Search for the cell housing the specified text and yield its [x, y] center coordinate. 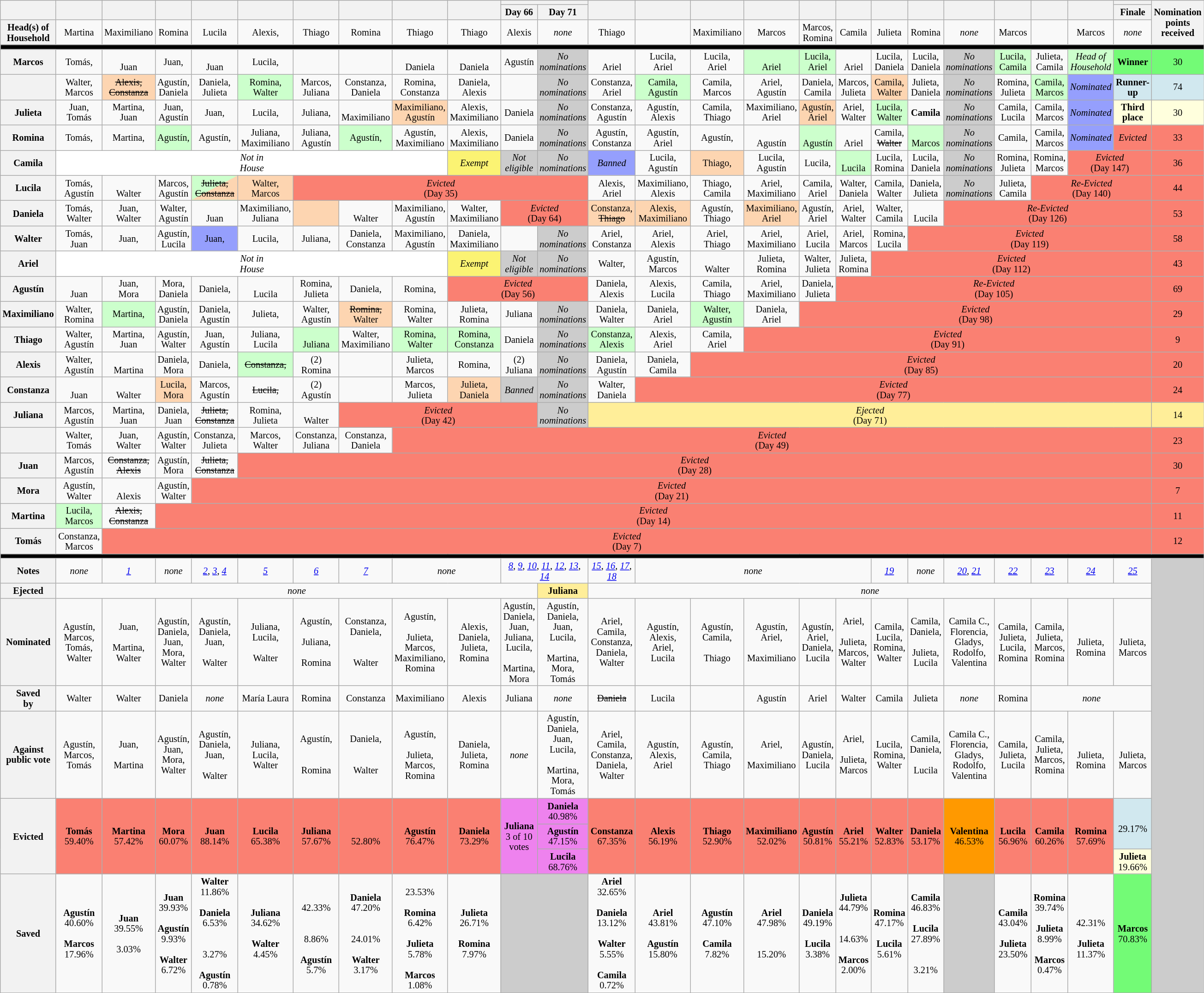
Walter,Romina [79, 314]
23.53%Romina6.42%Julieta5.78%Marcos1.08% [420, 933]
Ariel,Thiago [717, 238]
Re-Evicted(Day 140) [1092, 188]
Alexis,Daniela,Julieta,Romina [474, 642]
Juliana3 of 10votes [519, 836]
No nominations [563, 415]
Julieta, [265, 314]
Mora [29, 491]
58 [1178, 238]
Agustín,Ariel,Maximiliano [772, 642]
Juan,Martina [128, 754]
Notes [29, 570]
Head(s) of Household [29, 32]
Agustín,Daniela,Juan,Mora,Walter [174, 642]
5 [265, 570]
Marcos,Juliana [316, 87]
6 [316, 570]
Agustín,Constanza [612, 138]
Agustín,Marcos [663, 264]
Agustín,Mora [174, 465]
Day 66 [519, 12]
Savedby [29, 699]
Thiago,Camila [717, 188]
Agustín,Romina [316, 754]
Agustín,Lucila [174, 238]
Agustín,Maximiliano [420, 138]
Camila46.83%Lucila27.89%3.21% [926, 933]
2, 3, 4 [215, 570]
Evicted(Day 91) [947, 340]
Camila60.26% [1049, 836]
Juliana34.62%Walter4.45% [265, 933]
Ariel55.21% [853, 836]
Runner-up [1132, 87]
Agustín,Julieta,Marcos,Romina [420, 754]
Constanza,Thiago [612, 213]
Walter,Camila [889, 213]
Lucila,Camila [1012, 62]
Agustín,Juliana,Romina [316, 642]
Evicted(Day 85) [921, 365]
Camila,Julieta,Lucila,Romina [1012, 642]
Evicted(Day 21) [671, 491]
Juliana,Agustín [316, 138]
19 [889, 570]
Walter11.86%Daniela6.53%3.27%Agustín0.78% [215, 933]
Thiago52.90% [717, 836]
Re-Evicted(Day 126) [1048, 213]
Evicted(Day 7) [627, 541]
Tomás,Walter [79, 213]
Evicted(Day 77) [893, 389]
Julieta26.71%Romina7.97% [474, 933]
Daniela,Maximiliano [474, 238]
Agustín47.10%Camila7.82% [717, 933]
Evicted(Day 28) [695, 465]
Juan,Tomás [79, 113]
Ariel,Lucila [818, 238]
Walter, [612, 264]
Juliana57.67% [316, 836]
Ariel43.81%Agustín15.80% [663, 933]
Daniela73.29% [474, 836]
Daniela,Constanza [365, 238]
Camila,Agustín [663, 87]
Lucila,Mora [174, 389]
Juan,Martina,Walter [128, 642]
20, 21 [969, 570]
(2) Romina [316, 365]
Ariel,Marcos [853, 238]
Agustín,Marcos,Tomás,Walter [79, 642]
Mora,Daniela [174, 289]
Romina47.17%Lucila5.61% [889, 933]
Agustín47.15% [563, 836]
Camila43.04%Julieta23.50% [1012, 933]
Ariel,Julieta,Marcos,Walter [853, 642]
Daniela,Julieta,Romina [474, 754]
Evicted(Day 49) [772, 440]
14 [1178, 415]
Ariel,Julieta,Marcos [853, 754]
Agustín,Julieta,Marcos,Maximiliano,Romina [420, 642]
Thiago, [717, 162]
Day 71 [563, 12]
Lucila,Walter [889, 113]
Camila,Daniela,Lucila [926, 754]
Constanza,Agustín [612, 113]
29.17% [1132, 823]
Lucila68.76% [563, 861]
8, 9, 10, 11, 12, 13, 14 [545, 570]
Third place [1132, 113]
Ejected [29, 591]
Juliana,Maximiliano [265, 138]
Camila,Lucila [1012, 113]
Maximiliano,Alexis [663, 188]
Ariel,Alexis [663, 238]
Constanza67.35% [612, 836]
Lucila,Romina,Walter [889, 754]
Ejected(Day 71) [870, 415]
42.33%8.86%Agustín5.7% [316, 933]
Daniela,Mora [174, 365]
Marcos,Walter [265, 440]
29 [1178, 314]
Marcos,Romina [818, 32]
Evicted(Day 56) [518, 289]
11 [1178, 516]
Maximiliano52.02% [772, 836]
(2) Juliana [519, 365]
Agustín,Marcos,Tomás [79, 754]
Tomás [29, 541]
Lucila65.38% [265, 836]
Againstpublic vote [29, 754]
María Laura [265, 699]
43 [1178, 264]
33 [1178, 138]
Juan39.55%3.03% [128, 933]
Finale [1132, 12]
(2) Agustín [316, 389]
Valentina46.53% [969, 836]
Agustín,Alexis [663, 113]
Juan39.93%Agustín9.93%Walter6.72% [174, 933]
Ariel,Constanza [612, 238]
Juan88.14% [215, 836]
22 [1012, 570]
Constanza,Daniela,Walter [365, 642]
Camila,Julieta,Lucila [1012, 754]
Romina,Lucila [889, 238]
Daniela47.20%24.01%Walter3.17% [365, 933]
Agustín,Thiago [717, 213]
Daniela49.19%Lucila3.38% [818, 933]
Walter52.83% [889, 836]
Evicted(Day 14) [653, 516]
Ariel47.98%15.20% [772, 933]
Maximiliano,Juliana [265, 213]
Evicted(Day 119) [1030, 238]
Lucila,Romina [889, 162]
44 [1178, 188]
20 [1178, 365]
Romina,Marcos [1049, 162]
Camila, [1012, 138]
Agustín,Daniela,Lucila [818, 754]
Evicted(Day 147) [1110, 162]
Julieta19.66% [1132, 861]
Daniela40.98% [563, 811]
Winner [1132, 62]
Daniela,Juan [174, 415]
52.80% [365, 836]
Ariel,Agustín [772, 87]
Constanza,Marcos [79, 541]
Ariel32.65%Daniela13.12%Walter5.55%Camila0.72% [612, 933]
Mora60.07% [174, 836]
Agustín50.81% [818, 836]
Romina57.69% [1091, 836]
25 [1132, 570]
Camila,Lucila,Romina,Walter [889, 642]
Saved [29, 933]
Agustín,Daniela,Juan,Juliana,Lucila,Martina,Mora [519, 642]
Re-Evicted(Day 105) [994, 289]
Constanza,Julieta [215, 440]
1 [128, 570]
Tomás,Juan [79, 238]
Alexis56.19% [663, 836]
Alexis,Lucila [663, 289]
Martina57.42% [128, 836]
Juliana,Lucila [265, 340]
Lucila56.96% [1012, 836]
Juan,Mora [128, 289]
Agustín40.60%Marcos17.96% [79, 933]
Walter,Tomás [79, 440]
Camila,Daniela,Julieta,Lucila [926, 642]
Constanza,Juliana [316, 440]
Lucila,Marcos [79, 516]
Evicted(Day 42) [438, 415]
Agustín,Alexis,Ariel [663, 754]
Agustín,Ariel,Daniela,Lucila [818, 642]
53 [1178, 213]
Daniela53.17% [926, 836]
15, 16, 17, 18 [612, 570]
36 [1178, 162]
Julieta44.79%14.63%Marcos2.00% [853, 933]
Head ofHousehold [1091, 62]
42.31%Julieta11.37% [1091, 933]
9 [1178, 340]
Nomination points received [1178, 22]
Evicted(Day 98) [976, 314]
69 [1178, 289]
Julieta, Constanza [215, 188]
Constanza, [265, 365]
Evicted(Day 35) [441, 188]
Tomás,Agustín [79, 188]
Agustín,Juan,Mora,Walter [174, 754]
Evicted(Day 64) [545, 213]
Evicted(Day 112) [1011, 264]
Constanza,Ariel [612, 87]
Agustín,Alexis,Ariel,Lucila [663, 642]
Walter,Julieta [818, 264]
Marcos70.83% [1132, 933]
Romina39.74%Julieta8.99%Marcos0.47% [1049, 933]
74 [1178, 87]
Agustín76.47% [420, 836]
12 [1178, 541]
Alexis, [265, 32]
Tomás59.40% [79, 836]
